Capture the cell that displays the provided text and extract its [X, Y] central coordinate. 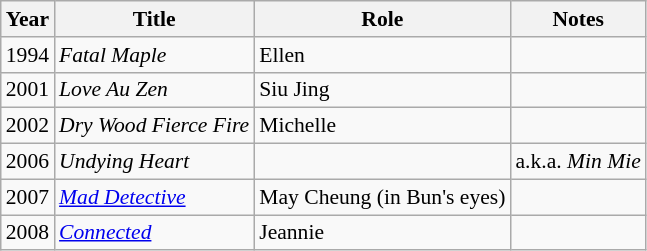
Title [154, 19]
Michelle [382, 126]
2002 [28, 126]
Notes [578, 19]
Love Au Zen [154, 90]
1994 [28, 55]
Fatal Maple [154, 55]
Ellen [382, 55]
2001 [28, 90]
May Cheung (in Bun's eyes) [382, 197]
Year [28, 19]
Jeannie [382, 233]
Dry Wood Fierce Fire [154, 126]
2007 [28, 197]
Siu Jing [382, 90]
Undying Heart [154, 162]
Mad Detective [154, 197]
2006 [28, 162]
Role [382, 19]
2008 [28, 233]
Connected [154, 233]
a.k.a. Min Mie [578, 162]
